Extract the [x, y] coordinate from the center of the cell holding the provided text.  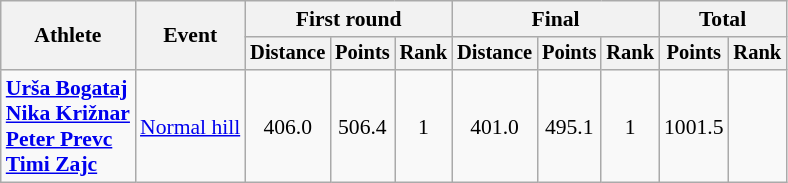
Final [556, 19]
Normal hill [190, 126]
495.1 [569, 126]
Athlete [68, 36]
Total [722, 19]
1001.5 [694, 126]
401.0 [494, 126]
506.4 [362, 126]
First round [348, 19]
406.0 [288, 126]
Urša BogatajNika KrižnarPeter PrevcTimi Zajc [68, 126]
Event [190, 36]
